Find where the given text appears and provide that cell's center as (X, Y) coordinate. 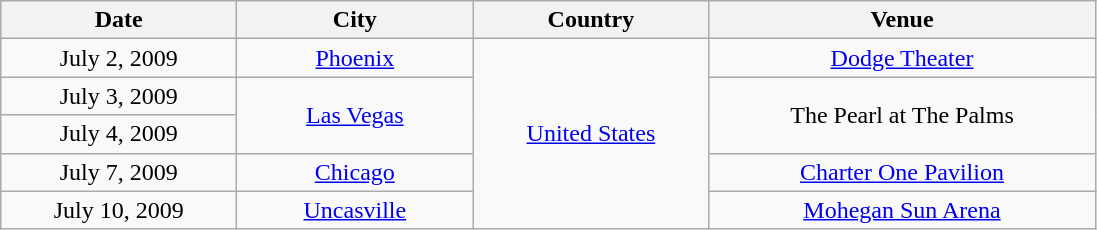
July 7, 2009 (119, 172)
July 3, 2009 (119, 96)
July 2, 2009 (119, 58)
The Pearl at The Palms (902, 115)
Chicago (355, 172)
Mohegan Sun Arena (902, 210)
Uncasville (355, 210)
July 10, 2009 (119, 210)
July 4, 2009 (119, 134)
Country (591, 20)
Las Vegas (355, 115)
Date (119, 20)
Phoenix (355, 58)
Charter One Pavilion (902, 172)
City (355, 20)
Venue (902, 20)
Dodge Theater (902, 58)
United States (591, 134)
